Return the [x, y] coordinate for the center point of the cell that contains the specified text.  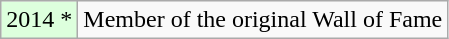
2014 * [40, 20]
Member of the original Wall of Fame [263, 20]
